Find where the given text appears and provide that cell's center as [X, Y] coordinate. 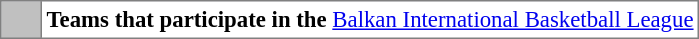
Teams that participate in the Balkan International Basketball League [370, 20]
